Return the (X, Y) coordinate for the center point of the cell that contains the specified text.  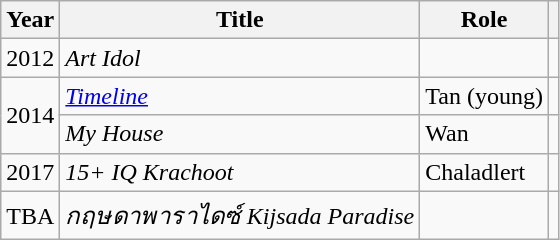
กฤษดาพาราไดซ์ Kijsada Paradise (240, 216)
Role (484, 20)
My House (240, 134)
Timeline (240, 96)
TBA (30, 216)
Chaladlert (484, 172)
2014 (30, 115)
Year (30, 20)
Title (240, 20)
Art Idol (240, 58)
2012 (30, 58)
2017 (30, 172)
Wan (484, 134)
15+ IQ Krachoot (240, 172)
Tan (young) (484, 96)
